Provide the [X, Y] coordinate of the cell's center where the given text is located.  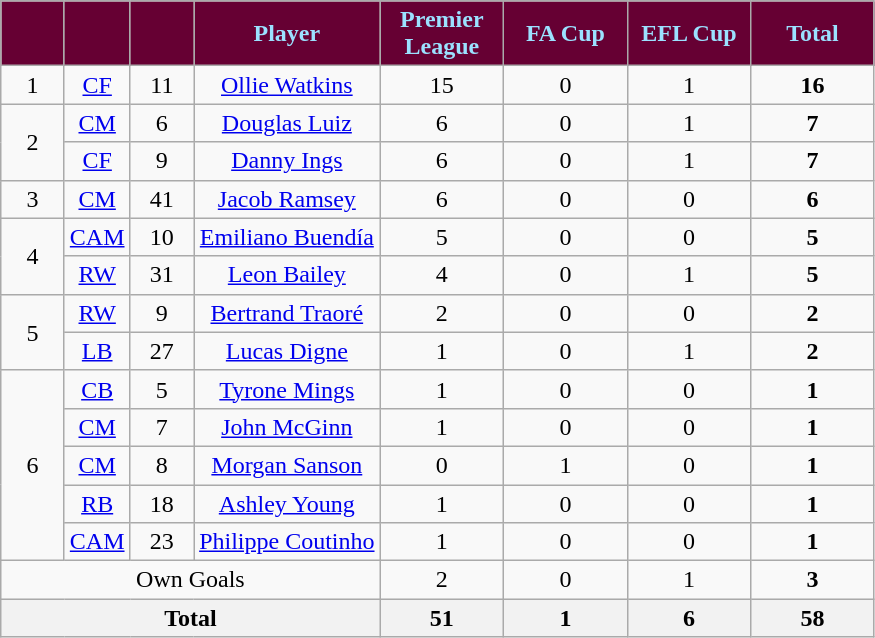
FA Cup [566, 34]
51 [442, 618]
23 [162, 542]
Premier League [442, 34]
Morgan Sanson [287, 465]
RB [97, 503]
8 [162, 465]
Douglas Luiz [287, 123]
15 [442, 85]
Philippe Coutinho [287, 542]
Ollie Watkins [287, 85]
16 [813, 85]
Leon Bailey [287, 275]
Danny Ings [287, 161]
58 [813, 618]
CB [97, 389]
Emiliano Buendía [287, 237]
LB [97, 351]
John McGinn [287, 427]
31 [162, 275]
Tyrone Mings [287, 389]
Bertrand Traoré [287, 313]
Ashley Young [287, 503]
27 [162, 351]
Player [287, 34]
Jacob Ramsey [287, 199]
41 [162, 199]
11 [162, 85]
EFL Cup [689, 34]
18 [162, 503]
Lucas Digne [287, 351]
10 [162, 237]
Own Goals [190, 580]
